Return the (X, Y) coordinate for the center point of the cell that contains the specified text.  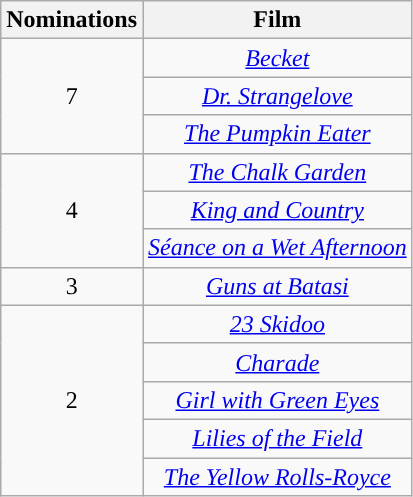
4 (72, 210)
Guns at Batasi (277, 286)
2 (72, 400)
The Chalk Garden (277, 172)
3 (72, 286)
Film (277, 20)
Lilies of the Field (277, 438)
The Yellow Rolls-Royce (277, 477)
Dr. Strangelove (277, 96)
23 Skidoo (277, 324)
7 (72, 96)
Séance on a Wet Afternoon (277, 248)
Becket (277, 58)
The Pumpkin Eater (277, 134)
King and Country (277, 210)
Girl with Green Eyes (277, 400)
Charade (277, 362)
Nominations (72, 20)
